Provide the [X, Y] coordinate of the cell's center where the given text is located.  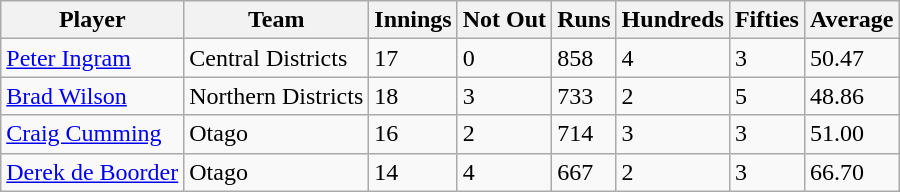
Peter Ingram [92, 58]
Hundreds [672, 20]
Derek de Boorder [92, 172]
66.70 [852, 172]
Runs [584, 20]
733 [584, 96]
858 [584, 58]
Northern Districts [276, 96]
17 [413, 58]
Player [92, 20]
Innings [413, 20]
14 [413, 172]
Brad Wilson [92, 96]
Not Out [504, 20]
Team [276, 20]
Average [852, 20]
Craig Cumming [92, 134]
Fifties [766, 20]
0 [504, 58]
667 [584, 172]
48.86 [852, 96]
Central Districts [276, 58]
5 [766, 96]
51.00 [852, 134]
18 [413, 96]
16 [413, 134]
714 [584, 134]
50.47 [852, 58]
